Locate the cell with the specified text and output its [x, y] center coordinate. 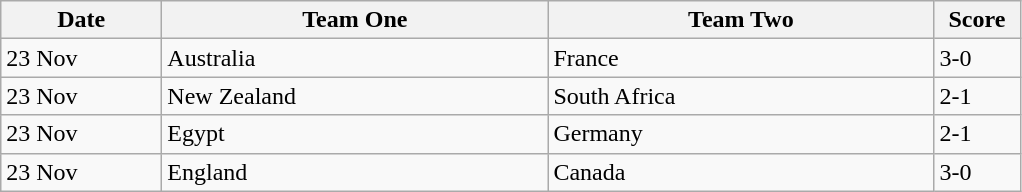
Team Two [741, 20]
England [355, 172]
Germany [741, 134]
South Africa [741, 96]
Score [977, 20]
Australia [355, 58]
New Zealand [355, 96]
Team One [355, 20]
Canada [741, 172]
Egypt [355, 134]
Date [82, 20]
France [741, 58]
